Find where the given text appears and provide that cell's center as (x, y) coordinate. 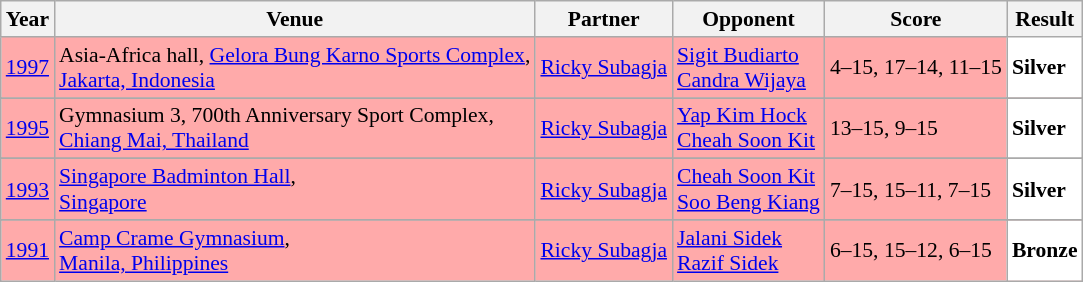
Sigit Budiarto Candra Wijaya (748, 68)
1993 (28, 190)
Opponent (748, 19)
1997 (28, 68)
Jalani Sidek Razif Sidek (748, 250)
4–15, 17–14, 11–15 (916, 68)
1995 (28, 128)
Result (1045, 19)
Partner (604, 19)
13–15, 9–15 (916, 128)
Cheah Soon Kit Soo Beng Kiang (748, 190)
Venue (294, 19)
Asia-Africa hall, Gelora Bung Karno Sports Complex,Jakarta, Indonesia (294, 68)
Bronze (1045, 250)
Year (28, 19)
7–15, 15–11, 7–15 (916, 190)
Camp Crame Gymnasium,Manila, Philippines (294, 250)
Score (916, 19)
6–15, 15–12, 6–15 (916, 250)
Gymnasium 3, 700th Anniversary Sport Complex,Chiang Mai, Thailand (294, 128)
Yap Kim Hock Cheah Soon Kit (748, 128)
1991 (28, 250)
Singapore Badminton Hall,Singapore (294, 190)
